Identify which cell holds the provided text, then report its (x, y) central coordinate. 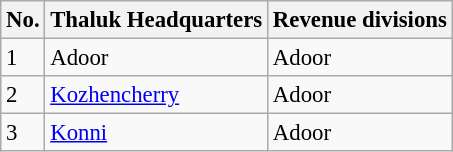
No. (23, 20)
Revenue divisions (360, 20)
1 (23, 58)
Thaluk Headquarters (156, 20)
3 (23, 133)
Konni (156, 133)
Kozhencherry (156, 95)
2 (23, 95)
